Output the [x, y] coordinate of the center of the cell containing the given text.  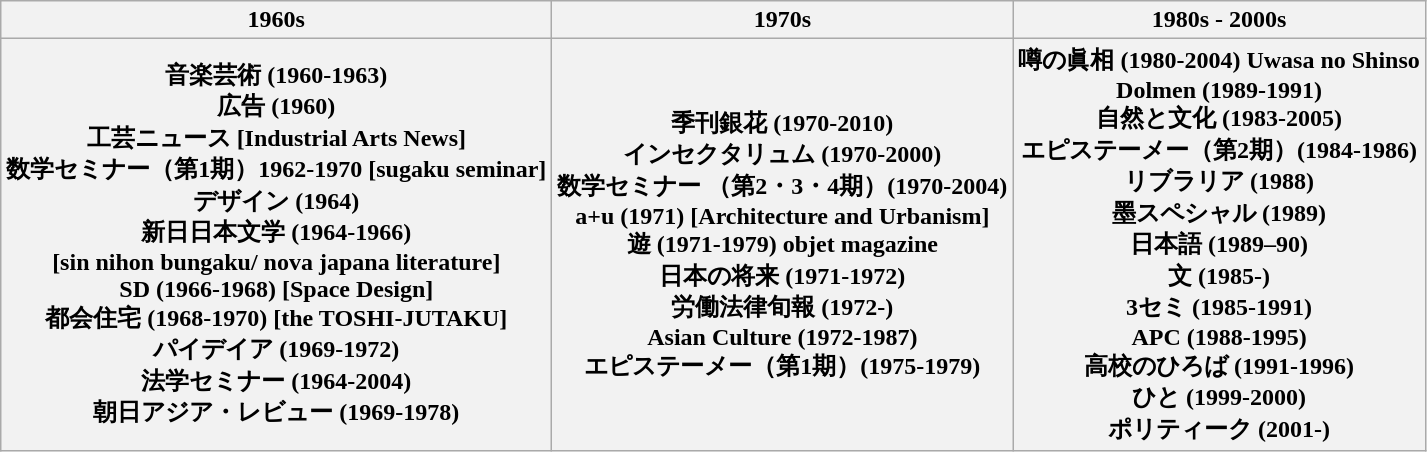
1980s - 2000s [1219, 20]
1970s [782, 20]
1960s [276, 20]
